Output the (x, y) coordinate of the center of the cell containing the given text.  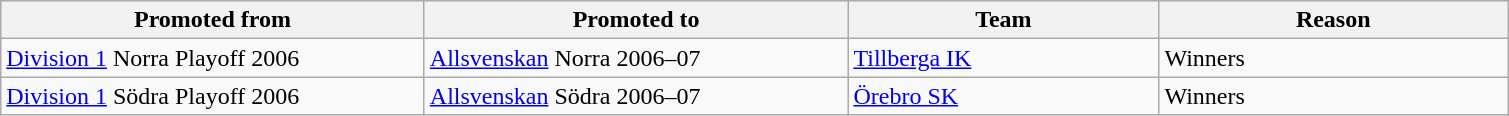
Tillberga IK (1004, 58)
Allsvenskan Norra 2006–07 (636, 58)
Team (1004, 20)
Örebro SK (1004, 96)
Division 1 Norra Playoff 2006 (213, 58)
Division 1 Södra Playoff 2006 (213, 96)
Promoted from (213, 20)
Reason (1334, 20)
Allsvenskan Södra 2006–07 (636, 96)
Promoted to (636, 20)
